Determine the (x, y) coordinate at the center of the cell enclosing the given text.  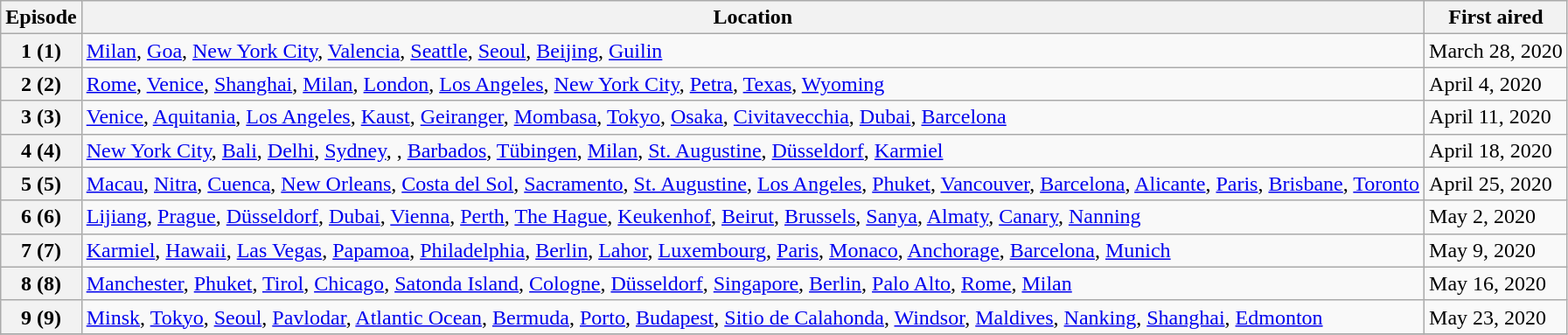
New York City, Bali, Delhi, Sydney, , Barbados, Tübingen, Milan, St. Augustine, Düsseldorf, Karmiel (752, 150)
Location (752, 17)
Rome, Venice, Shanghai, Milan, London, Los Angeles, New York City, Petra, Texas, Wyoming (752, 84)
May 9, 2020 (1496, 250)
Minsk, Tokyo, Seoul, Pavlodar, Atlantic Ocean, Bermuda, Porto, Budapest, Sitio de Calahonda, Windsor, Maldives, Nanking, Shanghai, Edmonton (752, 317)
4 (4) (41, 150)
Karmiel, Hawaii, Las Vegas, Papamoa, Philadelphia, Berlin, Lahor, Luxembourg, Paris, Monaco, Anchorage, Barcelona, Munich (752, 250)
8 (8) (41, 283)
3 (3) (41, 117)
Milan, Goa, New York City, Valencia, Seattle, Seoul, Beijing, Guilin (752, 51)
7 (7) (41, 250)
March 28, 2020 (1496, 51)
April 4, 2020 (1496, 84)
Manchester, Phuket, Tirol, Chicago, Satonda Island, Cologne, Düsseldorf, Singapore, Berlin, Palo Alto, Rome, Milan (752, 283)
5 (5) (41, 184)
First aired (1496, 17)
2 (2) (41, 84)
Lijiang, Prague, Düsseldorf, Dubai, Vienna, Perth, The Hague, Keukenhof, Beirut, Brussels, Sanya, Almaty, Canary, Nanning (752, 217)
May 16, 2020 (1496, 283)
April 11, 2020 (1496, 117)
April 25, 2020 (1496, 184)
Episode (41, 17)
May 23, 2020 (1496, 317)
9 (9) (41, 317)
6 (6) (41, 217)
Venice, Aquitania, Los Angeles, Kaust, Geiranger, Mombasa, Tokyo, Osaka, Civitavecchia, Dubai, Barcelona (752, 117)
April 18, 2020 (1496, 150)
May 2, 2020 (1496, 217)
1 (1) (41, 51)
